Pinpoint the cell where the given text exists, returning its [x, y] midpoint coordinate. 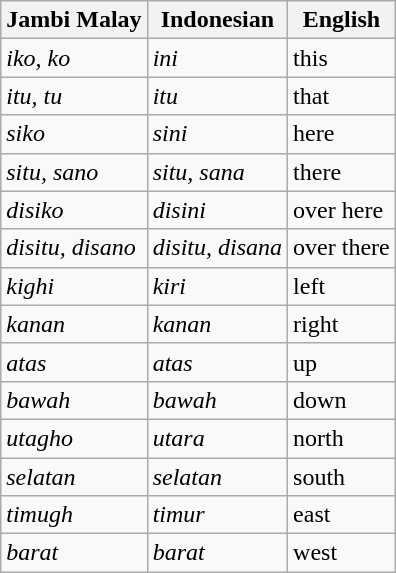
over here [342, 210]
kighi [74, 286]
disini [217, 210]
this [342, 58]
sini [217, 134]
timur [217, 515]
iko, ko [74, 58]
west [342, 553]
siko [74, 134]
situ, sana [217, 172]
kiri [217, 286]
situ, sano [74, 172]
English [342, 20]
timugh [74, 515]
left [342, 286]
disiko [74, 210]
ini [217, 58]
up [342, 362]
Jambi Malay [74, 20]
down [342, 400]
utagho [74, 438]
there [342, 172]
Indonesian [217, 20]
that [342, 96]
here [342, 134]
disitu, disano [74, 248]
east [342, 515]
right [342, 324]
disitu, disana [217, 248]
south [342, 477]
utara [217, 438]
north [342, 438]
itu [217, 96]
over there [342, 248]
itu, tu [74, 96]
